Return (x, y) of the center of cell containing provided text 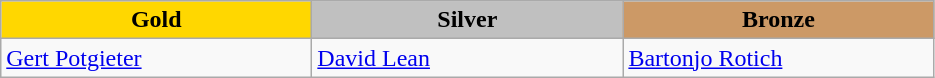
David Lean (468, 58)
Gold (156, 20)
Bronze (778, 20)
Silver (468, 20)
Gert Potgieter (156, 58)
Bartonjo Rotich (778, 58)
